Return (x, y) of the center of cell containing provided text 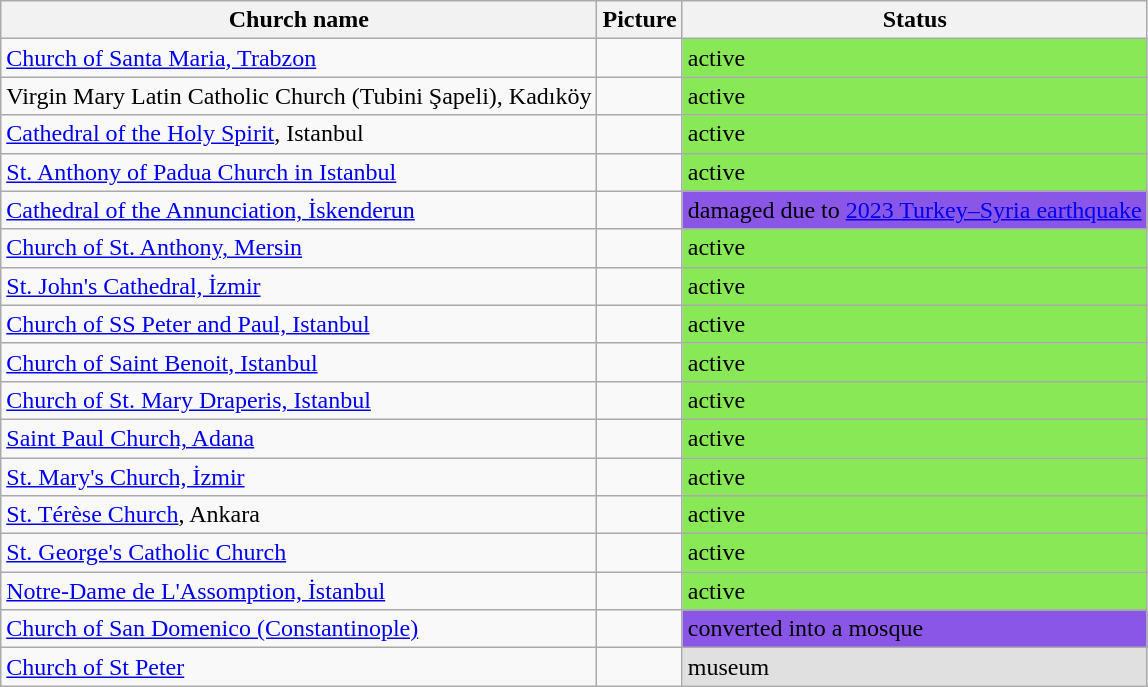
Church of St. Anthony, Mersin (299, 248)
St. George's Catholic Church (299, 553)
Church of San Domenico (Constantinople) (299, 629)
Saint Paul Church, Adana (299, 438)
damaged due to 2023 Turkey–Syria earthquake (914, 210)
Church of SS Peter and Paul, Istanbul (299, 324)
Church of St Peter (299, 667)
St. Térèse Church, Ankara (299, 515)
Cathedral of the Holy Spirit, Istanbul (299, 134)
Status (914, 20)
Church of St. Mary Draperis, Istanbul (299, 400)
converted into a mosque (914, 629)
Notre-Dame de L'Assomption, İstanbul (299, 591)
St. Anthony of Padua Church in Istanbul (299, 172)
Church name (299, 20)
museum (914, 667)
St. John's Cathedral, İzmir (299, 286)
St. Mary's Church, İzmir (299, 477)
Church of Saint Benoit, Istanbul (299, 362)
Picture (640, 20)
Virgin Mary Latin Catholic Church (Tubini Şapeli), Kadıköy (299, 96)
Cathedral of the Annunciation, İskenderun (299, 210)
Church of Santa Maria, Trabzon (299, 58)
